Identify which cell holds the provided text, then report its (X, Y) central coordinate. 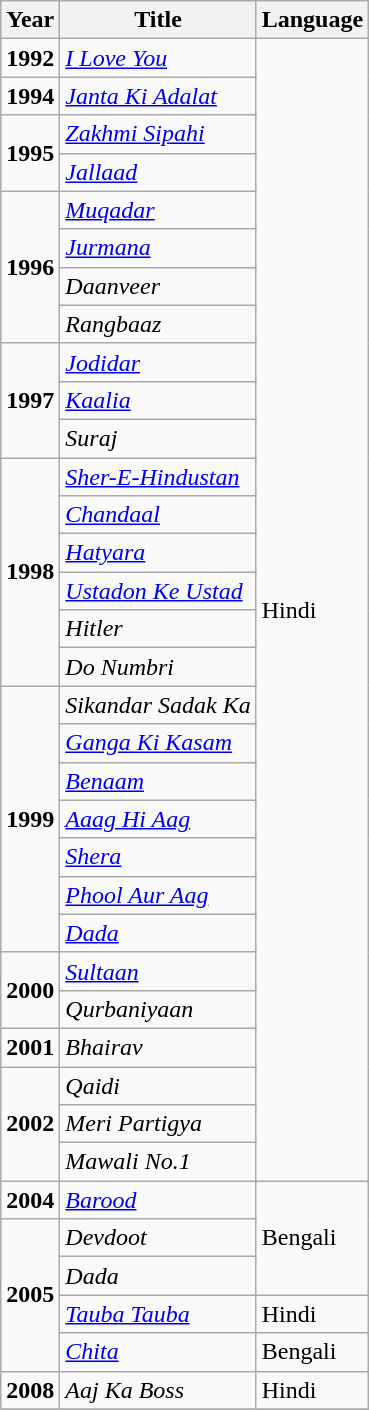
1999 (30, 819)
1996 (30, 267)
Meri Partigya (158, 1124)
Daanveer (158, 286)
Qaidi (158, 1085)
Ganga Ki Kasam (158, 743)
2002 (30, 1123)
Ustadon Ke Ustad (158, 591)
Rangbaaz (158, 324)
Do Numbri (158, 667)
Mawali No.1 (158, 1162)
Kaalia (158, 400)
Chita (158, 1352)
Sher-E-Hindustan (158, 477)
I Love You (158, 58)
Sikandar Sadak Ka (158, 705)
Shera (158, 857)
Zakhmi Sipahi (158, 134)
1998 (30, 572)
Hatyara (158, 553)
Bhairav (158, 1047)
Aaj Ka Boss (158, 1390)
Jodidar (158, 362)
2004 (30, 1200)
Title (158, 20)
Devdoot (158, 1238)
Sultaan (158, 971)
Jallaad (158, 172)
1994 (30, 96)
Year (30, 20)
Qurbaniyaan (158, 1009)
Jurmana (158, 248)
2000 (30, 990)
2008 (30, 1390)
Muqadar (158, 210)
Phool Aur Aag (158, 895)
Benaam (158, 781)
Janta Ki Adalat (158, 96)
Tauba Tauba (158, 1314)
1997 (30, 400)
2005 (30, 1295)
Language (312, 20)
1992 (30, 58)
2001 (30, 1047)
Aaag Hi Aag (158, 819)
Barood (158, 1200)
Suraj (158, 438)
1995 (30, 153)
Chandaal (158, 515)
Hitler (158, 629)
